Find where the given text appears and provide that cell's center as [X, Y] coordinate. 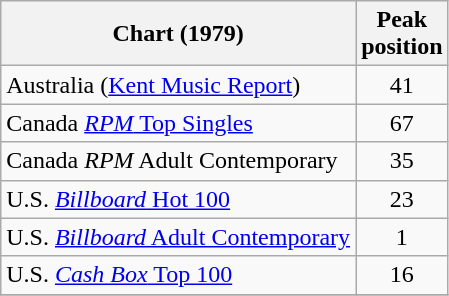
35 [402, 161]
Peakposition [402, 34]
67 [402, 123]
1 [402, 237]
U.S. Billboard Hot 100 [178, 199]
Canada RPM Adult Contemporary [178, 161]
Canada RPM Top Singles [178, 123]
Australia (Kent Music Report) [178, 85]
Chart (1979) [178, 34]
U.S. Cash Box Top 100 [178, 275]
16 [402, 275]
23 [402, 199]
U.S. Billboard Adult Contemporary [178, 237]
41 [402, 85]
